Extract the [x, y] coordinate from the center of the cell holding the provided text.  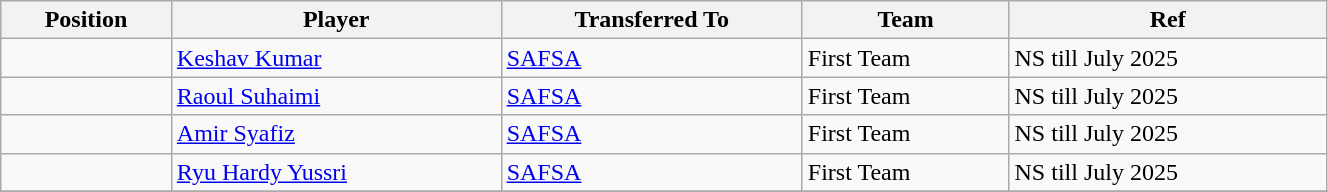
Raoul Suhaimi [336, 96]
Position [86, 20]
Player [336, 20]
Keshav Kumar [336, 58]
Ref [1168, 20]
Team [906, 20]
Amir Syafiz [336, 134]
Transferred To [652, 20]
Ryu Hardy Yussri [336, 172]
